Return the [x, y] coordinate for the center point of the cell that contains the specified text.  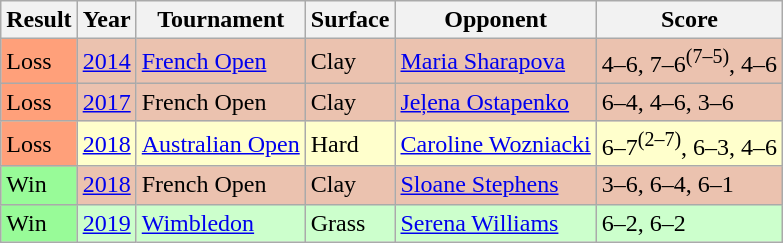
Hard [350, 144]
Maria Sharapova [496, 62]
2017 [106, 102]
Wimbledon [220, 223]
2019 [106, 223]
Grass [350, 223]
Jeļena Ostapenko [496, 102]
Serena Williams [496, 223]
Caroline Wozniacki [496, 144]
Sloane Stephens [496, 185]
Australian Open [220, 144]
4–6, 7–6(7–5), 4–6 [689, 62]
Surface [350, 20]
6–7(2–7), 6–3, 4–6 [689, 144]
Result [39, 20]
6–2, 6–2 [689, 223]
Year [106, 20]
Tournament [220, 20]
2014 [106, 62]
6–4, 4–6, 3–6 [689, 102]
Score [689, 20]
Opponent [496, 20]
3–6, 6–4, 6–1 [689, 185]
